Identify which cell holds the provided text, then report its [x, y] central coordinate. 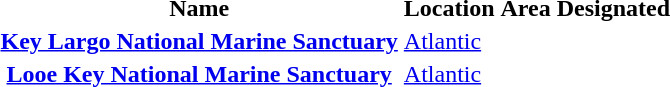
Atlantic [449, 41]
